Find where the given text appears and provide that cell's center as (X, Y) coordinate. 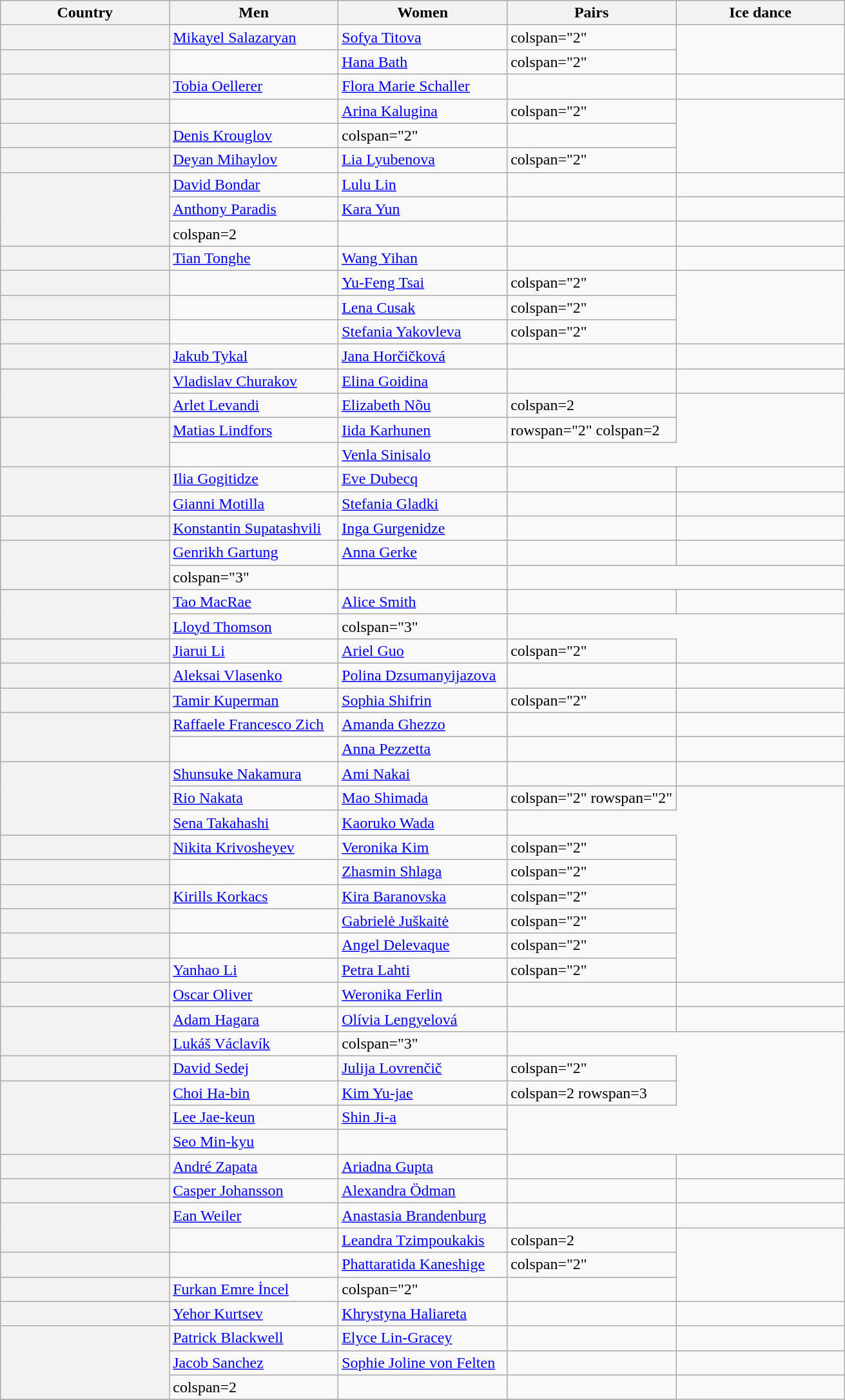
Aleksai Vlasenko (254, 675)
Yehor Kurtsev (254, 1314)
Oscar Oliver (254, 994)
Kirills Korkacs (254, 896)
Shunsuke Nakamura (254, 774)
Jakub Tykal (254, 357)
Sena Takahashi (254, 823)
Kira Baranovska (423, 896)
Tamir Kuperman (254, 700)
Kaoruko Wada (423, 823)
Eve Dubecq (423, 479)
Tao MacRae (254, 602)
Elina Goidina (423, 381)
Nikita Krivosheyev (254, 847)
Vladislav Churakov (254, 381)
Anastasia Brandenburg (423, 1216)
Petra Lahti (423, 970)
Wang Yihan (423, 258)
Ice dance (761, 13)
Flora Marie Schaller (423, 86)
Elizabeth Nõu (423, 406)
Angel Delevaque (423, 945)
Furkan Emre İncel (254, 1289)
Zhasmin Shlaga (423, 872)
Lukáš Václavík (254, 1043)
Adam Hagara (254, 1019)
Kara Yun (423, 209)
Alexandra Ödman (423, 1191)
Inga Gurgenidze (423, 528)
Hana Bath (423, 62)
Jacob Sanchez (254, 1363)
André Zapata (254, 1167)
Khrystyna Haliareta (423, 1314)
Sophie Joline von Felten (423, 1363)
Yanhao Li (254, 970)
Venla Sinisalo (423, 455)
Mao Shimada (423, 798)
Casper Johansson (254, 1191)
Tian Tonghe (254, 258)
Women (423, 13)
Patrick Blackwell (254, 1338)
Gabrielė Juškaitė (423, 921)
Ean Weiler (254, 1216)
Deyan Mihaylov (254, 160)
rowspan="2" colspan=2 (592, 430)
Gianni Motilla (254, 504)
Stefania Yakovleva (423, 332)
Lena Cusak (423, 308)
Tobia Oellerer (254, 86)
Sofya Titova (423, 37)
Amanda Ghezzo (423, 725)
Ariel Guo (423, 651)
Jiarui Li (254, 651)
Choi Ha-bin (254, 1093)
David Sedej (254, 1068)
Julija Lovrenčič (423, 1068)
colspan="2" rowspan="2" (592, 798)
Seo Min-kyu (254, 1142)
Jana Horčičková (423, 357)
Olívia Lengyelová (423, 1019)
Alice Smith (423, 602)
Arina Kalugina (423, 111)
Ilia Gogitidze (254, 479)
Raffaele Francesco Zich (254, 725)
Lee Jae-keun (254, 1118)
Matias Lindfors (254, 430)
Anna Gerke (423, 553)
Anthony Paradis (254, 209)
colspan=2 rowspan=3 (592, 1093)
David Bondar (254, 184)
Polina Dzsumanyijazova (423, 675)
Lia Lyubenova (423, 160)
Genrikh Gartung (254, 553)
Men (254, 13)
Elyce Lin-Gracey (423, 1338)
Country (85, 13)
Kim Yu-jae (423, 1093)
Pairs (592, 13)
Denis Krouglov (254, 135)
Stefania Gladki (423, 504)
Ariadna Gupta (423, 1167)
Konstantin Supatashvili (254, 528)
Iida Karhunen (423, 430)
Weronika Ferlin (423, 994)
Shin Ji-a (423, 1118)
Mikayel Salazaryan (254, 37)
Arlet Levandi (254, 406)
Leandra Tzimpoukakis (423, 1240)
Phattaratida Kaneshige (423, 1265)
Lloyd Thomson (254, 626)
Rio Nakata (254, 798)
Anna Pezzetta (423, 749)
Ami Nakai (423, 774)
Sophia Shifrin (423, 700)
Lulu Lin (423, 184)
Veronika Kim (423, 847)
Yu-Feng Tsai (423, 282)
